Scan for the cell matching the given text and deliver its [x, y] coordinate at center. 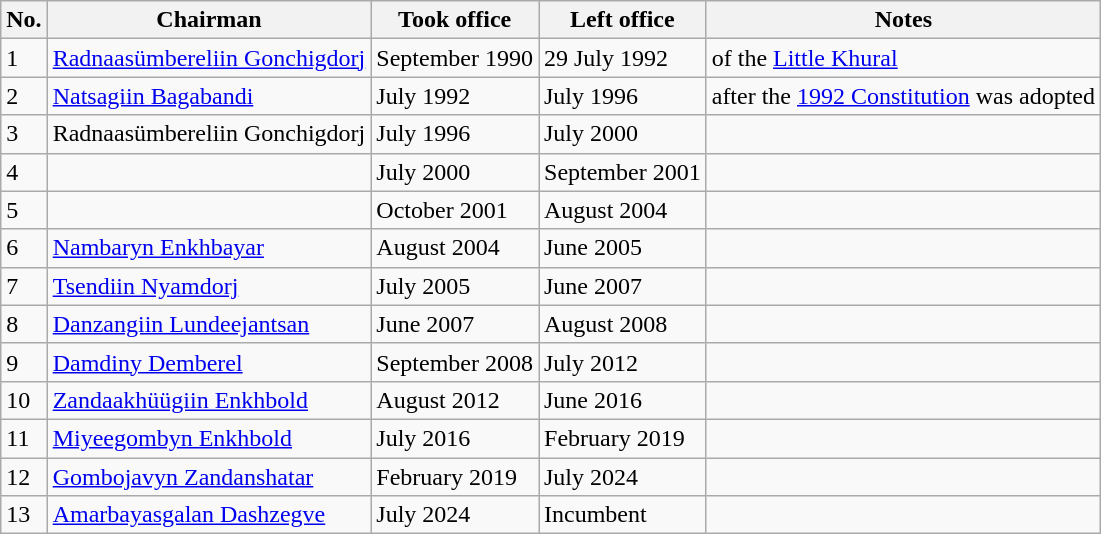
August 2012 [455, 400]
Incumbent [622, 515]
11 [24, 438]
September 1990 [455, 58]
6 [24, 248]
7 [24, 286]
29 July 1992 [622, 58]
October 2001 [455, 210]
1 [24, 58]
4 [24, 172]
Zandaakhüügiin Enkhbold [209, 400]
Natsagiin Bagabandi [209, 96]
Miyeegombyn Enkhbold [209, 438]
10 [24, 400]
September 2001 [622, 172]
July 2005 [455, 286]
2 [24, 96]
Amarbayasgalan Dashzegve [209, 515]
after the 1992 Constitution was adopted [903, 96]
3 [24, 134]
July 1992 [455, 96]
September 2008 [455, 362]
June 2016 [622, 400]
Damdiny Demberel [209, 362]
August 2008 [622, 324]
Took office [455, 20]
Danzangiin Lundeejantsan [209, 324]
Nambaryn Enkhbayar [209, 248]
Tsendiin Nyamdorj [209, 286]
8 [24, 324]
of the Little Khural [903, 58]
Left office [622, 20]
Chairman [209, 20]
No. [24, 20]
9 [24, 362]
Notes [903, 20]
13 [24, 515]
June 2005 [622, 248]
July 2016 [455, 438]
July 2012 [622, 362]
Gombojavyn Zandanshatar [209, 477]
5 [24, 210]
12 [24, 477]
